Detect which cell encompasses the target text, then output its (X, Y) center coordinate. 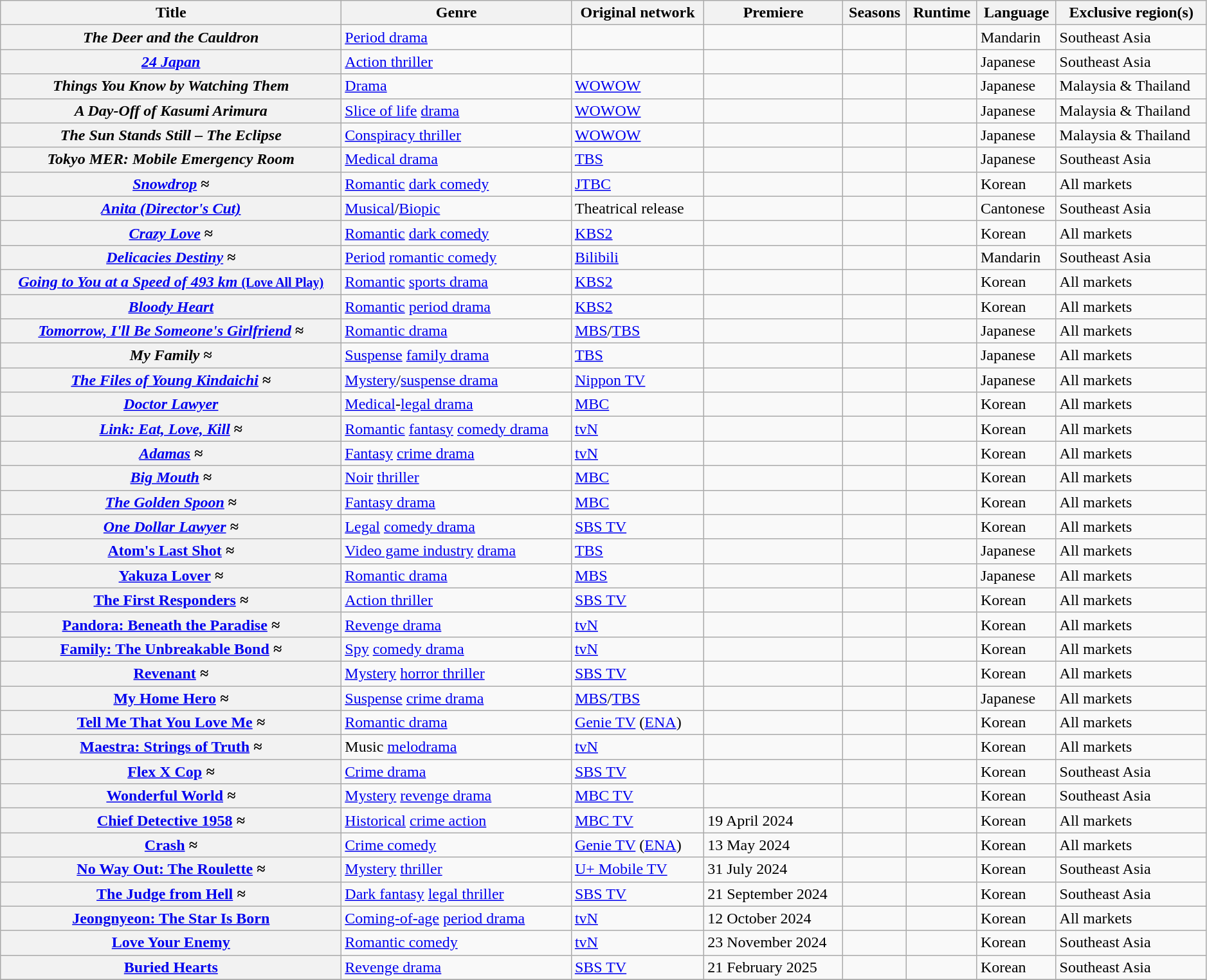
Going to You at a Speed of 493 km (Love All Play) (171, 282)
21 February 2025 (774, 967)
Mystery thriller (457, 869)
Crime comedy (457, 845)
Legal comedy drama (457, 527)
Love Your Enemy (171, 943)
Things You Know by Watching Them (171, 86)
Crazy Love ≈ (171, 233)
Romantic fantasy comedy drama (457, 429)
Spy comedy drama (457, 649)
Doctor Lawyer (171, 404)
Tokyo MER: Mobile Emergency Room (171, 159)
Fantasy drama (457, 502)
Adamas ≈ (171, 453)
Snowdrop ≈ (171, 184)
Conspiracy thriller (457, 135)
Anita (Director's Cut) (171, 208)
23 November 2024 (774, 943)
U+ Mobile TV (637, 869)
Medical-legal drama (457, 404)
Suspense crime drama (457, 698)
Tell Me That You Love Me ≈ (171, 723)
Theatrical release (637, 208)
12 October 2024 (774, 918)
Romantic sports drama (457, 282)
A Day-Off of Kasumi Arimura (171, 111)
Mystery revenge drama (457, 796)
Historical crime action (457, 821)
Family: The Unbreakable Bond ≈ (171, 649)
Video game industry drama (457, 551)
Delicacies Destiny ≈ (171, 257)
Music melodrama (457, 747)
Original network (637, 13)
Big Mouth ≈ (171, 478)
Drama (457, 86)
Fantasy crime drama (457, 453)
Mystery/suspense drama (457, 380)
The First Responders ≈ (171, 600)
The Deer and the Cauldron (171, 37)
Period drama (457, 37)
Genre (457, 13)
Musical/Biopic (457, 208)
Premiere (774, 13)
Runtime (942, 13)
Suspense family drama (457, 356)
Chief Detective 1958 ≈ (171, 821)
Buried Hearts (171, 967)
21 September 2024 (774, 894)
Romantic comedy (457, 943)
Bloody Heart (171, 307)
Period romantic comedy (457, 257)
Pandora: Beneath the Paradise ≈ (171, 624)
Maestra: Strings of Truth ≈ (171, 747)
Language (1016, 13)
Noir thriller (457, 478)
Crash ≈ (171, 845)
Title (171, 13)
Yakuza Lover ≈ (171, 576)
Medical drama (457, 159)
Crime drama (457, 772)
Exclusive region(s) (1131, 13)
Tomorrow, I'll Be Someone's Girlfriend ≈ (171, 331)
31 July 2024 (774, 869)
Wonderful World ≈ (171, 796)
Seasons (875, 13)
One Dollar Lawyer ≈ (171, 527)
Jeongnyeon: The Star Is Born (171, 918)
Revenant ≈ (171, 673)
Mystery horror thriller (457, 673)
The Sun Stands Still – The Eclipse (171, 135)
Flex X Cop ≈ (171, 772)
MBS (637, 576)
Atom's Last Shot ≈ (171, 551)
Link: Eat, Love, Kill ≈ (171, 429)
No Way Out: The Roulette ≈ (171, 869)
Dark fantasy legal thriller (457, 894)
24 Japan (171, 62)
The Judge from Hell ≈ (171, 894)
19 April 2024 (774, 821)
JTBC (637, 184)
My Home Hero ≈ (171, 698)
Cantonese (1016, 208)
13 May 2024 (774, 845)
Bilibili (637, 257)
Nippon TV (637, 380)
The Files of Young Kindaichi ≈ (171, 380)
Romantic period drama (457, 307)
The Golden Spoon ≈ (171, 502)
Coming-of-age period drama (457, 918)
Slice of life drama (457, 111)
My Family ≈ (171, 356)
